Extract the (x, y) coordinate from the center of the cell holding the provided text.  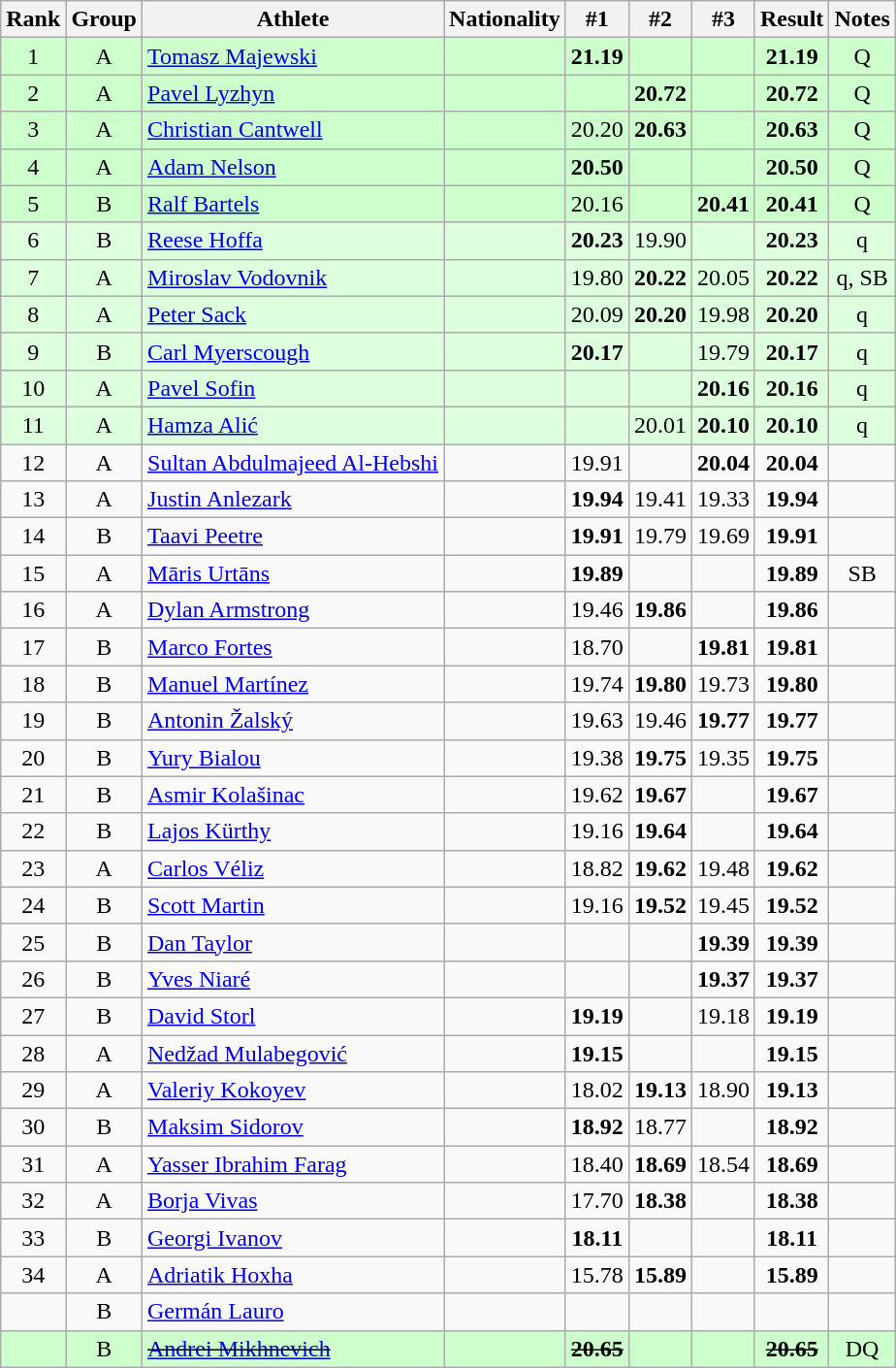
18.40 (597, 1164)
Māris Urtāns (293, 573)
Lajos Kürthy (293, 831)
Dan Taylor (293, 942)
20.05 (723, 277)
Carlos Véliz (293, 868)
Andrei Mikhnevich (293, 1349)
SB (862, 573)
19.74 (597, 684)
Nedžad Mulabegović (293, 1053)
19.90 (659, 241)
19.38 (597, 758)
18.54 (723, 1164)
Antonin Žalský (293, 721)
Peter Sack (293, 314)
19.69 (723, 537)
24 (33, 905)
Valeriy Kokoyev (293, 1091)
30 (33, 1127)
Group (105, 19)
23 (33, 868)
22 (33, 831)
16 (33, 610)
Justin Anlezark (293, 500)
9 (33, 351)
20.01 (659, 425)
Rank (33, 19)
Athlete (293, 19)
14 (33, 537)
18.82 (597, 868)
#3 (723, 19)
19.41 (659, 500)
Miroslav Vodovnik (293, 277)
3 (33, 130)
28 (33, 1053)
#1 (597, 19)
19.98 (723, 314)
18 (33, 684)
8 (33, 314)
David Storl (293, 1016)
10 (33, 388)
Adam Nelson (293, 167)
Reese Hoffa (293, 241)
25 (33, 942)
Carl Myerscough (293, 351)
19.48 (723, 868)
19.18 (723, 1016)
Asmir Kolašinac (293, 795)
19 (33, 721)
Pavel Sofin (293, 388)
33 (33, 1238)
Adriatik Hoxha (293, 1275)
Sultan Abdulmajeed Al-Hebshi (293, 463)
31 (33, 1164)
Ralf Bartels (293, 204)
Scott Martin (293, 905)
18.90 (723, 1091)
19.63 (597, 721)
17.70 (597, 1201)
6 (33, 241)
Manuel Martínez (293, 684)
20.09 (597, 314)
Yasser Ibrahim Farag (293, 1164)
Nationality (505, 19)
13 (33, 500)
Christian Cantwell (293, 130)
32 (33, 1201)
12 (33, 463)
Georgi Ivanov (293, 1238)
19.33 (723, 500)
19.45 (723, 905)
Result (791, 19)
20 (33, 758)
29 (33, 1091)
Taavi Peetre (293, 537)
DQ (862, 1349)
Borja Vivas (293, 1201)
19.35 (723, 758)
18.02 (597, 1091)
q, SB (862, 277)
21 (33, 795)
Yury Bialou (293, 758)
Germán Lauro (293, 1312)
18.77 (659, 1127)
Pavel Lyzhyn (293, 93)
34 (33, 1275)
4 (33, 167)
15 (33, 573)
#2 (659, 19)
2 (33, 93)
7 (33, 277)
19.73 (723, 684)
Notes (862, 19)
Maksim Sidorov (293, 1127)
Marco Fortes (293, 647)
5 (33, 204)
Dylan Armstrong (293, 610)
Yves Niaré (293, 979)
1 (33, 56)
Tomasz Majewski (293, 56)
27 (33, 1016)
11 (33, 425)
Hamza Alić (293, 425)
18.70 (597, 647)
17 (33, 647)
26 (33, 979)
15.78 (597, 1275)
